Scan for the cell matching the given text and deliver its (X, Y) coordinate at center. 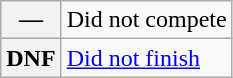
Did not compete (146, 20)
Did not finish (146, 58)
DNF (31, 58)
— (31, 20)
